Search for the cell housing the specified text and yield its (x, y) center coordinate. 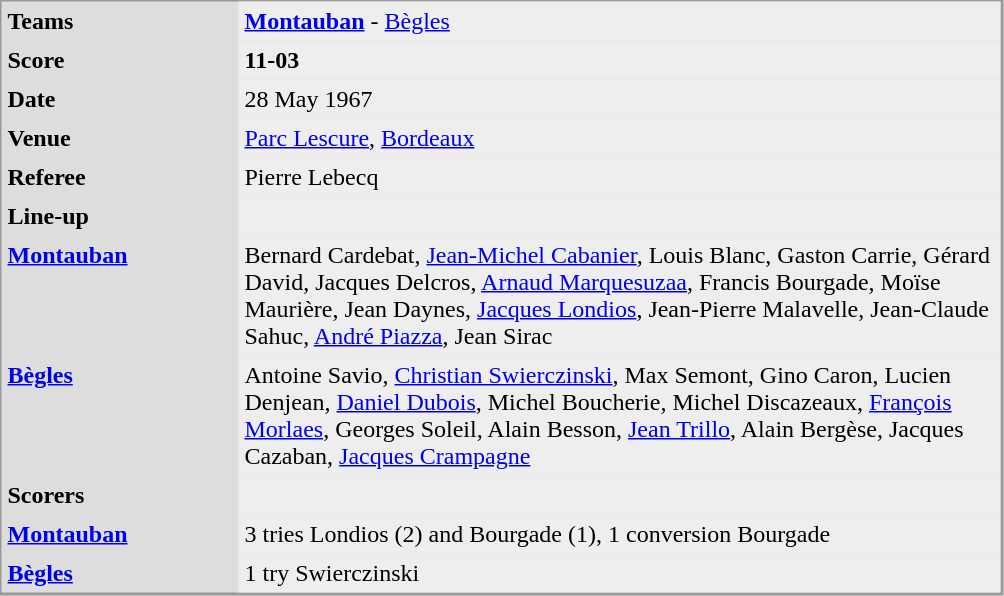
Score (120, 60)
Pierre Lebecq (619, 178)
Teams (120, 22)
11-03 (619, 60)
Parc Lescure, Bordeaux (619, 138)
Date (120, 100)
3 tries Londios (2) and Bourgade (1), 1 conversion Bourgade (619, 534)
Scorers (120, 496)
1 try Swierczinski (619, 574)
Line-up (120, 216)
Montauban - Bègles (619, 22)
28 May 1967 (619, 100)
Venue (120, 138)
Referee (120, 178)
